Search for the cell housing the specified text and yield its [X, Y] center coordinate. 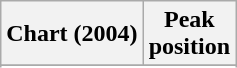
Chart (2004) [72, 34]
Peak position [189, 34]
